Extract the (x, y) coordinate from the center of the cell holding the provided text.  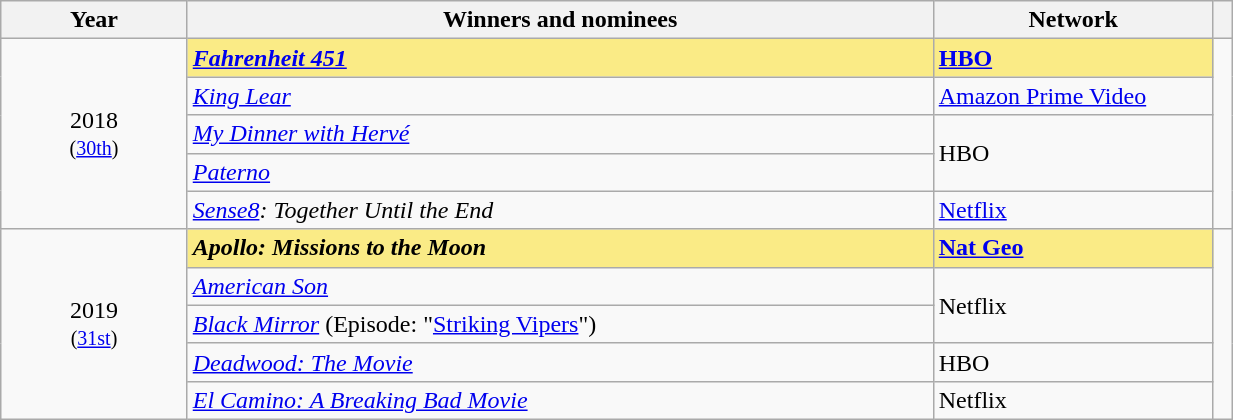
Winners and nominees (560, 20)
My Dinner with Hervé (560, 134)
Black Mirror (Episode: "Striking Vipers") (560, 324)
2018(30th) (94, 134)
Apollo: Missions to the Moon (560, 248)
2019(31st) (94, 324)
Year (94, 20)
Network (1073, 20)
Paterno (560, 172)
Nat Geo (1073, 248)
King Lear (560, 96)
Amazon Prime Video (1073, 96)
American Son (560, 286)
El Camino: A Breaking Bad Movie (560, 400)
Fahrenheit 451 (560, 58)
Sense8: Together Until the End (560, 210)
Deadwood: The Movie (560, 362)
